Provide the [X, Y] coordinate of the cell's center where the given text is located.  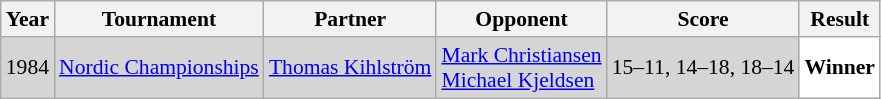
1984 [28, 68]
Winner [840, 68]
Thomas Kihlström [350, 68]
Score [704, 19]
Tournament [159, 19]
Partner [350, 19]
Year [28, 19]
15–11, 14–18, 18–14 [704, 68]
Mark Christiansen Michael Kjeldsen [521, 68]
Result [840, 19]
Nordic Championships [159, 68]
Opponent [521, 19]
